Return the (X, Y) coordinate for the center point of the cell that contains the specified text.  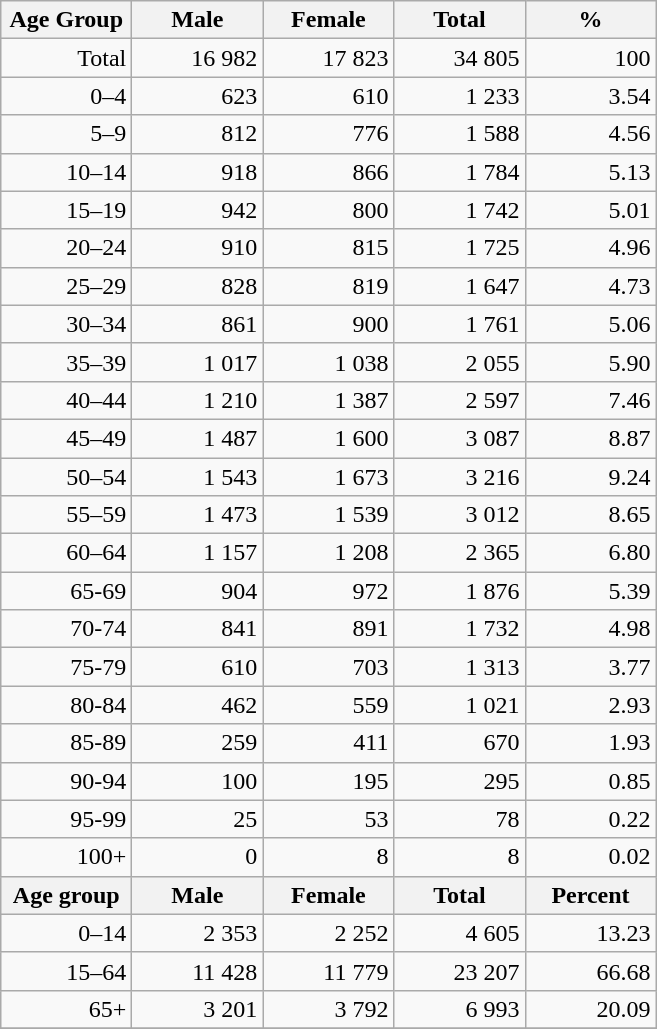
3.77 (590, 667)
11 428 (198, 971)
3 792 (328, 1009)
623 (198, 96)
23 207 (460, 971)
1 600 (328, 438)
1 732 (460, 629)
25–29 (66, 286)
1 876 (460, 591)
1 784 (460, 172)
6.80 (590, 553)
2 353 (198, 933)
1 761 (460, 324)
15–19 (66, 210)
17 823 (328, 58)
0–14 (66, 933)
1 038 (328, 362)
16 982 (198, 58)
559 (328, 705)
5.13 (590, 172)
40–44 (66, 400)
1 021 (460, 705)
1 233 (460, 96)
35–39 (66, 362)
861 (198, 324)
815 (328, 248)
3 201 (198, 1009)
4 605 (460, 933)
78 (460, 819)
1 313 (460, 667)
2 252 (328, 933)
891 (328, 629)
1 647 (460, 286)
100+ (66, 857)
65+ (66, 1009)
866 (328, 172)
0.85 (590, 781)
10–14 (66, 172)
1 725 (460, 248)
3 012 (460, 515)
45–49 (66, 438)
11 779 (328, 971)
5–9 (66, 134)
70-74 (66, 629)
918 (198, 172)
2 365 (460, 553)
4.73 (590, 286)
Age group (66, 895)
9.24 (590, 477)
1 157 (198, 553)
819 (328, 286)
1 543 (198, 477)
5.39 (590, 591)
1 742 (460, 210)
80-84 (66, 705)
20.09 (590, 1009)
259 (198, 743)
8.65 (590, 515)
828 (198, 286)
3 216 (460, 477)
0–4 (66, 96)
30–34 (66, 324)
942 (198, 210)
972 (328, 591)
2 597 (460, 400)
6 993 (460, 1009)
3.54 (590, 96)
0.22 (590, 819)
2 055 (460, 362)
65-69 (66, 591)
462 (198, 705)
34 805 (460, 58)
1.93 (590, 743)
4.98 (590, 629)
1 017 (198, 362)
15–64 (66, 971)
95-99 (66, 819)
800 (328, 210)
776 (328, 134)
1 210 (198, 400)
5.01 (590, 210)
1 588 (460, 134)
85-89 (66, 743)
411 (328, 743)
1 539 (328, 515)
900 (328, 324)
4.56 (590, 134)
5.90 (590, 362)
703 (328, 667)
25 (198, 819)
1 473 (198, 515)
1 487 (198, 438)
8.87 (590, 438)
90-94 (66, 781)
1 673 (328, 477)
0.02 (590, 857)
5.06 (590, 324)
55–59 (66, 515)
7.46 (590, 400)
904 (198, 591)
13.23 (590, 933)
841 (198, 629)
1 387 (328, 400)
1 208 (328, 553)
670 (460, 743)
Percent (590, 895)
% (590, 20)
50–54 (66, 477)
812 (198, 134)
3 087 (460, 438)
4.96 (590, 248)
2.93 (590, 705)
66.68 (590, 971)
195 (328, 781)
53 (328, 819)
0 (198, 857)
295 (460, 781)
75-79 (66, 667)
Age Group (66, 20)
20–24 (66, 248)
60–64 (66, 553)
910 (198, 248)
